Determine the (X, Y) coordinate at the center of the cell enclosing the given text.  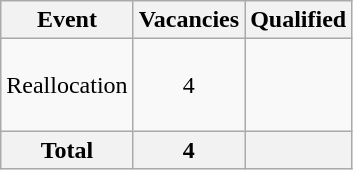
Qualified (298, 20)
Vacancies (189, 20)
Reallocation (67, 85)
Event (67, 20)
Total (67, 150)
